Extract the [x, y] coordinate from the center of the cell holding the provided text.  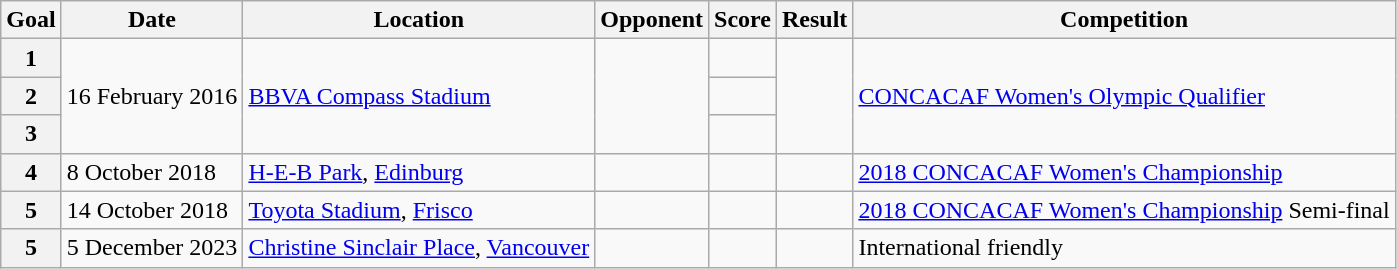
3 [31, 134]
Christine Sinclair Place, Vancouver [419, 248]
International friendly [1124, 248]
2018 CONCACAF Women's Championship Semi-final [1124, 210]
14 October 2018 [152, 210]
Date [152, 20]
4 [31, 172]
Score [743, 20]
H-E-B Park, Edinburg [419, 172]
BBVA Compass Stadium [419, 96]
2 [31, 96]
Toyota Stadium, Frisco [419, 210]
Goal [31, 20]
Result [814, 20]
Location [419, 20]
8 October 2018 [152, 172]
5 December 2023 [152, 248]
Opponent [652, 20]
1 [31, 58]
16 February 2016 [152, 96]
Competition [1124, 20]
2018 CONCACAF Women's Championship [1124, 172]
CONCACAF Women's Olympic Qualifier [1124, 96]
